Output the [x, y] coordinate of the center of the cell containing the given text.  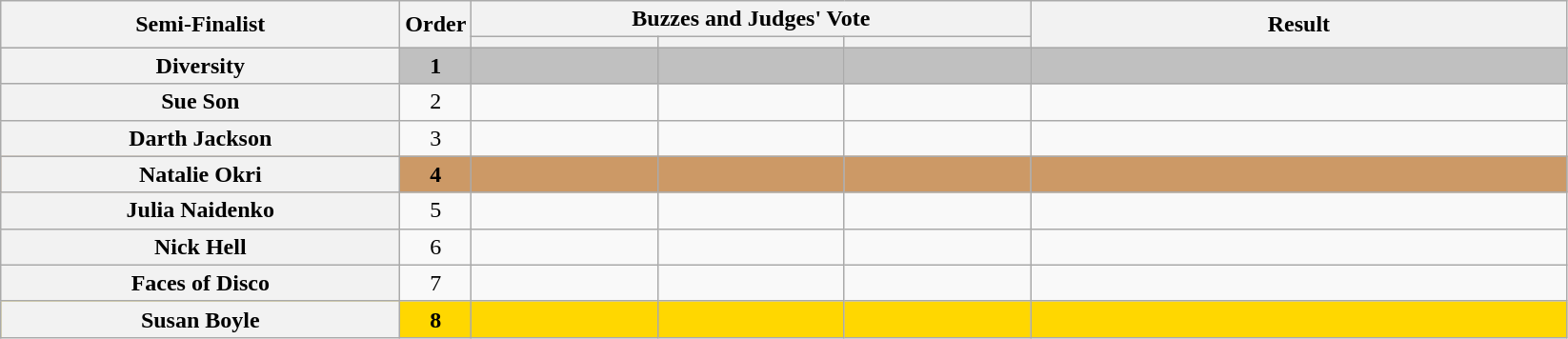
1 [436, 66]
Faces of Disco [200, 283]
7 [436, 283]
Sue Son [200, 102]
5 [436, 210]
Natalie Okri [200, 174]
Julia Naidenko [200, 210]
4 [436, 174]
3 [436, 138]
Order [436, 25]
6 [436, 247]
Result [1299, 25]
Diversity [200, 66]
8 [436, 319]
Semi-Finalist [200, 25]
Nick Hell [200, 247]
Susan Boyle [200, 319]
Buzzes and Judges' Vote [751, 19]
2 [436, 102]
Darth Jackson [200, 138]
